Extract the (X, Y) coordinate from the center of the cell holding the provided text.  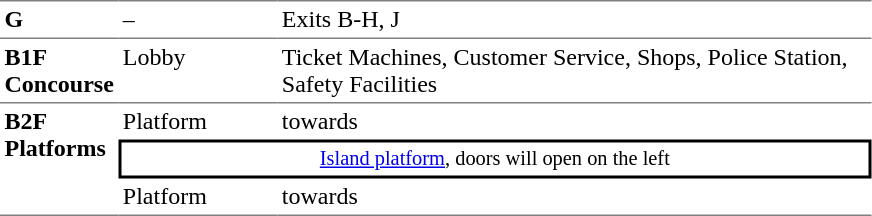
Island platform, doors will open on the left (494, 160)
Exits B-H, J (574, 19)
Lobby (198, 71)
– (198, 19)
Ticket Machines, Customer Service, Shops, Police Station, Safety Facilities (574, 71)
G (59, 19)
B1FConcourse (59, 71)
B2FPlatforms (59, 160)
